Detect which cell encompasses the target text, then output its [x, y] center coordinate. 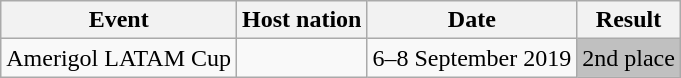
Amerigol LATAM Cup [119, 58]
6–8 September 2019 [472, 58]
Host nation [302, 20]
2nd place [629, 58]
Result [629, 20]
Event [119, 20]
Date [472, 20]
